Identify which cell holds the provided text, then report its [X, Y] central coordinate. 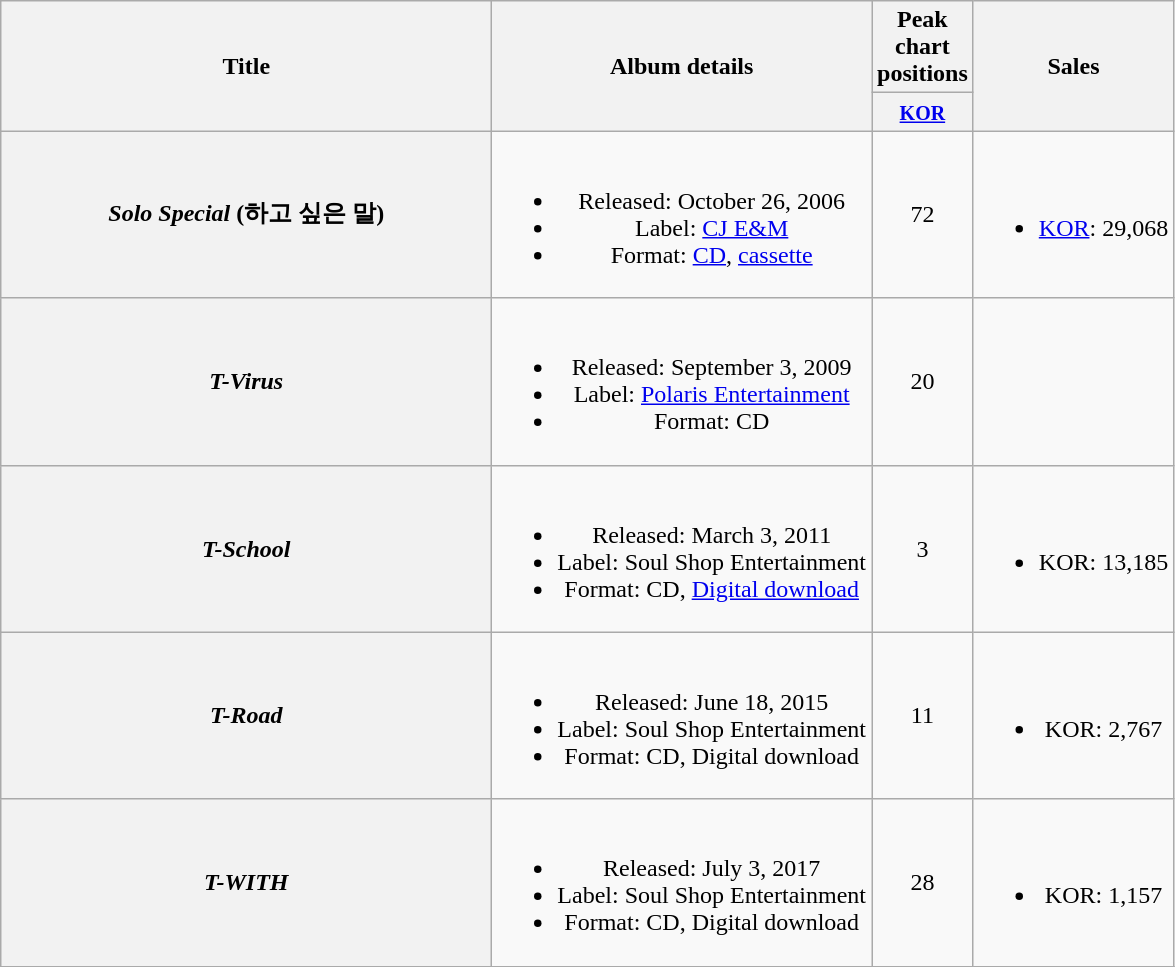
KOR: 29,068 [1073, 214]
KOR: 13,185 [1073, 548]
KOR: 2,767 [1073, 716]
11 [923, 716]
3 [923, 548]
Released: March 3, 2011Label: Soul Shop EntertainmentFormat: CD, Digital download [682, 548]
T-Road [246, 716]
Title [246, 66]
20 [923, 382]
T-WITH [246, 882]
Sales [1073, 66]
72 [923, 214]
Released: July 3, 2017Label: Soul Shop EntertainmentFormat: CD, Digital download [682, 882]
KOR: 1,157 [1073, 882]
Released: October 26, 2006Label: CJ E&MFormat: CD, cassette [682, 214]
T-Virus [246, 382]
KOR [923, 112]
Released: June 18, 2015Label: Soul Shop EntertainmentFormat: CD, Digital download [682, 716]
28 [923, 882]
Solo Special (하고 싶은 말) [246, 214]
T-School [246, 548]
Peak chart positions [923, 47]
Released: September 3, 2009Label: Polaris EntertainmentFormat: CD [682, 382]
Album details [682, 66]
